Output the (X, Y) coordinate of the center of the cell containing the given text.  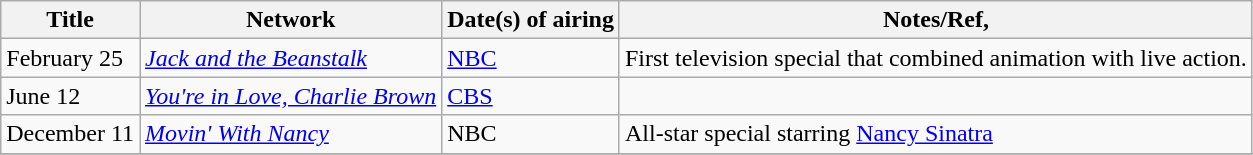
Network (291, 20)
First television special that combined animation with live action. (936, 58)
CBS (531, 96)
Movin' With Nancy (291, 134)
Date(s) of airing (531, 20)
Title (70, 20)
You're in Love, Charlie Brown (291, 96)
December 11 (70, 134)
February 25 (70, 58)
Jack and the Beanstalk (291, 58)
Notes/Ref, (936, 20)
June 12 (70, 96)
All-star special starring Nancy Sinatra (936, 134)
